From the cell containing the given text, extract its center point as (x, y) coordinate. 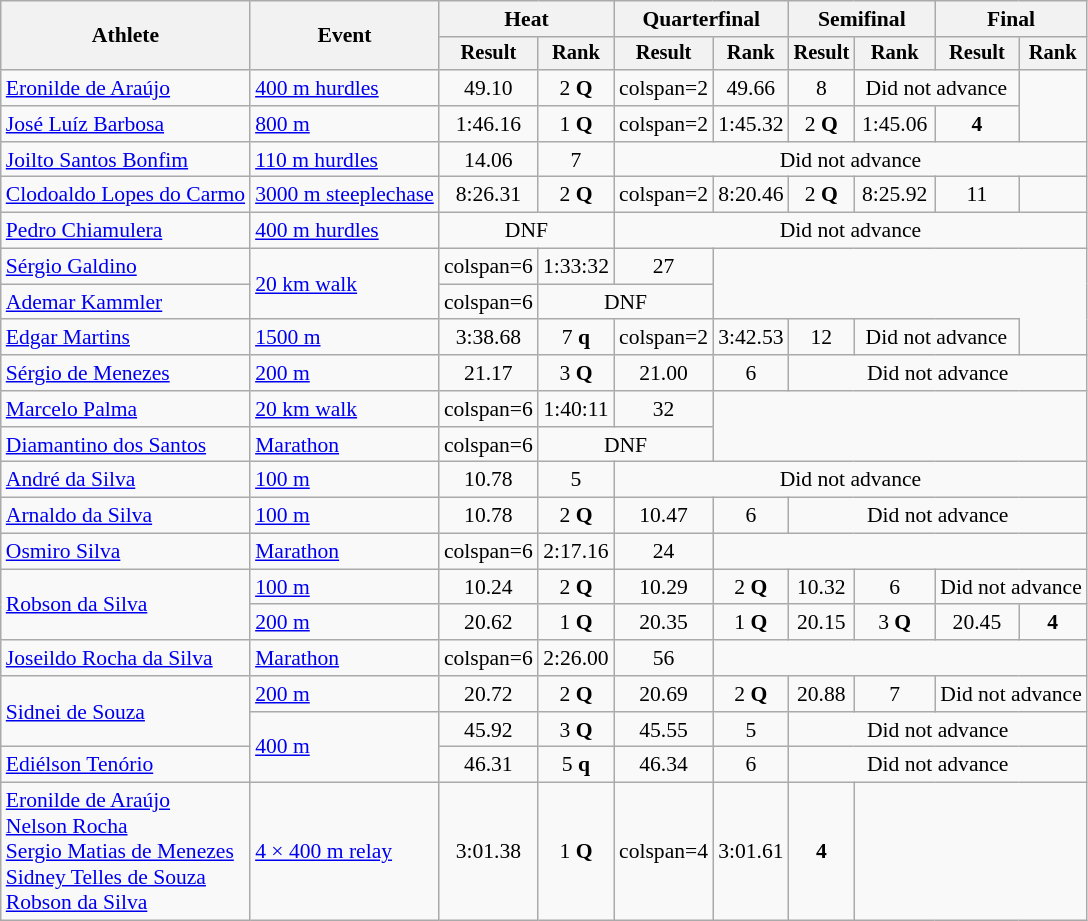
Pedro Chiamulera (126, 231)
20.45 (976, 623)
20.35 (664, 623)
12 (822, 338)
Marcelo Palma (126, 409)
49.66 (750, 88)
Sidnei de Souza (126, 712)
4 × 400 m relay (344, 852)
21.00 (664, 373)
José Luíz Barbosa (126, 124)
8 (822, 88)
46.31 (488, 765)
45.92 (488, 730)
1:40:11 (576, 409)
1:33:32 (576, 267)
Sérgio de Menezes (126, 373)
1500 m (344, 338)
3:01.38 (488, 852)
1:45.06 (894, 124)
5 q (576, 765)
8:26.31 (488, 195)
Heat (526, 19)
1:46.16 (488, 124)
Quarterfinal (702, 19)
Event (344, 36)
2:26.00 (576, 658)
Joseildo Rocha da Silva (126, 658)
32 (664, 409)
Osmiro Silva (126, 552)
Edgar Martins (126, 338)
Sérgio Galdino (126, 267)
21.17 (488, 373)
3:01.61 (750, 852)
Ademar Kammler (126, 302)
Eronilde de AraújoNelson RochaSergio Matias de MenezesSidney Telles de SouzaRobson da Silva (126, 852)
10.32 (822, 587)
10.24 (488, 587)
colspan=4 (664, 852)
Robson da Silva (126, 604)
8:20.46 (750, 195)
Athlete (126, 36)
20.15 (822, 623)
49.10 (488, 88)
24 (664, 552)
56 (664, 658)
3:38.68 (488, 338)
45.55 (664, 730)
11 (976, 195)
20.69 (664, 694)
46.34 (664, 765)
10.29 (664, 587)
400 m (344, 748)
10.47 (664, 516)
1:45.32 (750, 124)
André da Silva (126, 480)
Final (1011, 19)
3:42.53 (750, 338)
800 m (344, 124)
Diamantino dos Santos (126, 445)
Eronilde de Araújo (126, 88)
Clodoaldo Lopes do Carmo (126, 195)
7 q (576, 338)
27 (664, 267)
8:25.92 (894, 195)
3000 m steeplechase (344, 195)
Joilto Santos Bonfim (126, 160)
14.06 (488, 160)
Semifinal (862, 19)
2:17.16 (576, 552)
Ediélson Tenório (126, 765)
20.88 (822, 694)
20.62 (488, 623)
Arnaldo da Silva (126, 516)
20.72 (488, 694)
110 m hurdles (344, 160)
